Pinpoint the cell where the given text exists, returning its (x, y) midpoint coordinate. 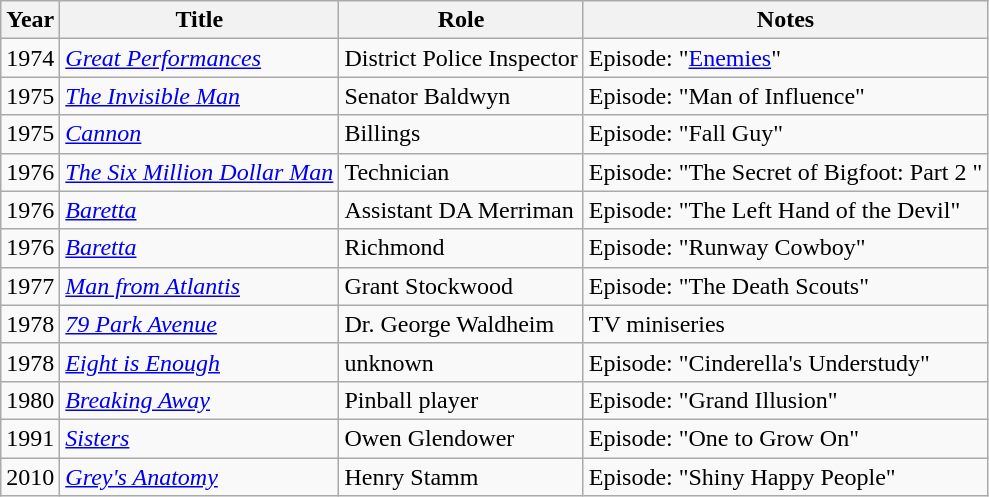
Technician (461, 172)
Assistant DA Merriman (461, 210)
Episode: "Enemies" (786, 58)
Billings (461, 134)
unknown (461, 362)
Cannon (200, 134)
Man from Atlantis (200, 286)
Pinball player (461, 400)
1980 (30, 400)
The Invisible Man (200, 96)
Episode: "Shiny Happy People" (786, 477)
Great Performances (200, 58)
Year (30, 20)
Episode: "Fall Guy" (786, 134)
Owen Glendower (461, 438)
Senator Baldwyn (461, 96)
Episode: "The Left Hand of the Devil" (786, 210)
The Six Million Dollar Man (200, 172)
Grey's Anatomy (200, 477)
Eight is Enough (200, 362)
79 Park Avenue (200, 324)
1991 (30, 438)
Episode: "One to Grow On" (786, 438)
1974 (30, 58)
Episode: "Man of Influence" (786, 96)
Episode: "The Death Scouts" (786, 286)
Title (200, 20)
TV miniseries (786, 324)
Episode: "Cinderella's Understudy" (786, 362)
Sisters (200, 438)
Grant Stockwood (461, 286)
Episode: "Grand Illusion" (786, 400)
Dr. George Waldheim (461, 324)
2010 (30, 477)
Breaking Away (200, 400)
Role (461, 20)
Richmond (461, 248)
Notes (786, 20)
Henry Stamm (461, 477)
District Police Inspector (461, 58)
Episode: "The Secret of Bigfoot: Part 2 " (786, 172)
Episode: "Runway Cowboy" (786, 248)
1977 (30, 286)
